Identify which cell holds the provided text, then report its [X, Y] central coordinate. 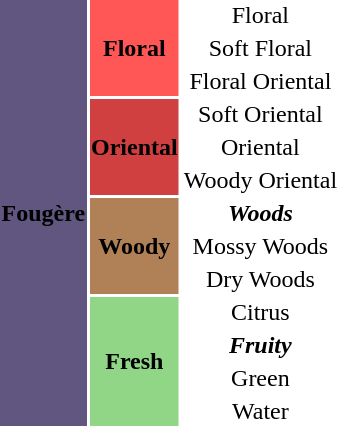
Floral [135, 48]
Oriental [135, 147]
Fresh [135, 362]
Fougère [44, 213]
Woody [135, 246]
